For the text-containing cell, return its midpoint in (X, Y) coordinate format. 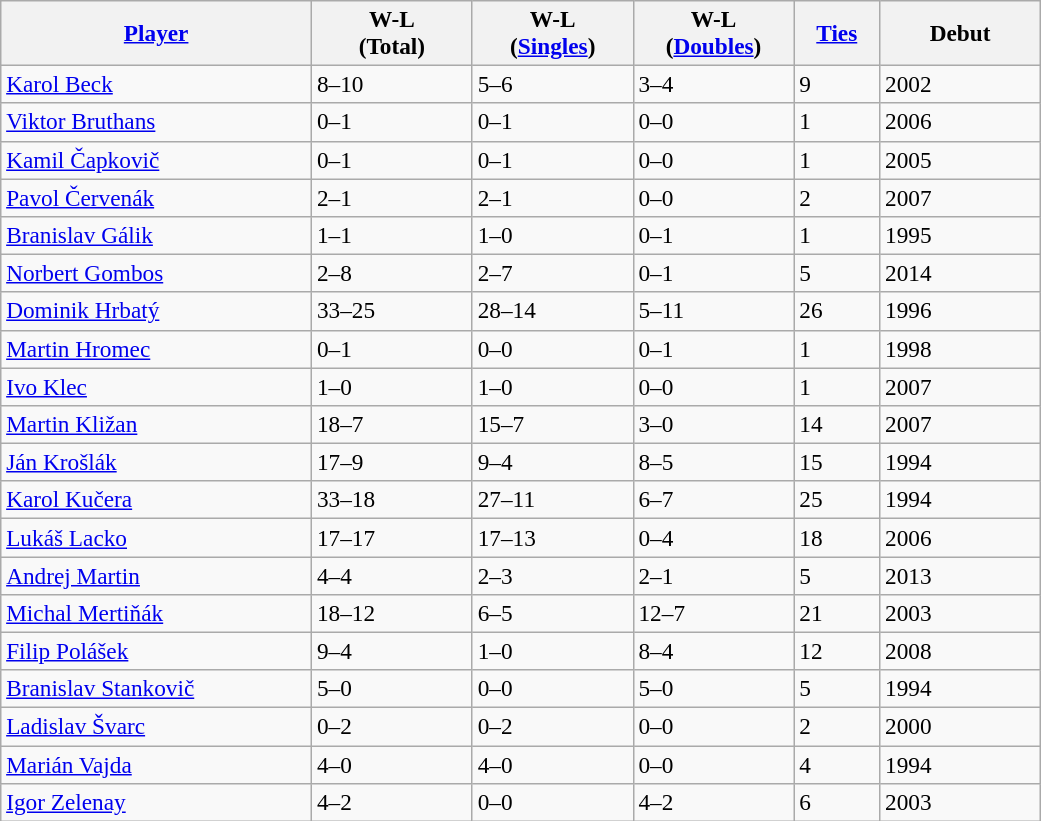
Ladislav Švarc (156, 726)
Player (156, 32)
33–25 (392, 311)
Branislav Gálik (156, 235)
Andrej Martin (156, 575)
12–7 (714, 613)
9 (837, 84)
18 (837, 537)
W-L(Doubles) (714, 32)
4 (837, 764)
Pavol Červenák (156, 197)
Lukáš Lacko (156, 537)
27–11 (552, 500)
Martin Kližan (156, 424)
17–9 (392, 462)
17–17 (392, 537)
Kamil Čapkovič (156, 160)
28–14 (552, 311)
Ties (837, 32)
12 (837, 651)
2014 (960, 273)
1998 (960, 349)
W-L(Singles) (552, 32)
21 (837, 613)
5–11 (714, 311)
2000 (960, 726)
14 (837, 424)
Viktor Bruthans (156, 122)
Filip Polášek (156, 651)
Martin Hromec (156, 349)
Dominik Hrbatý (156, 311)
Norbert Gombos (156, 273)
Marián Vajda (156, 764)
Debut (960, 32)
3–4 (714, 84)
2013 (960, 575)
2005 (960, 160)
26 (837, 311)
8–4 (714, 651)
8–5 (714, 462)
W-L(Total) (392, 32)
3–0 (714, 424)
18–7 (392, 424)
Igor Zelenay (156, 802)
2002 (960, 84)
1995 (960, 235)
2–7 (552, 273)
6–7 (714, 500)
2–3 (552, 575)
2–8 (392, 273)
1–1 (392, 235)
8–10 (392, 84)
Branislav Stankovič (156, 689)
33–18 (392, 500)
0–4 (714, 537)
18–12 (392, 613)
4–4 (392, 575)
Michal Mertiňák (156, 613)
Karol Kučera (156, 500)
15–7 (552, 424)
1996 (960, 311)
6 (837, 802)
Ivo Klec (156, 386)
25 (837, 500)
15 (837, 462)
5–6 (552, 84)
2008 (960, 651)
Ján Krošlák (156, 462)
Karol Beck (156, 84)
17–13 (552, 537)
6–5 (552, 613)
